Extract the [x, y] coordinate from the center of the cell holding the provided text.  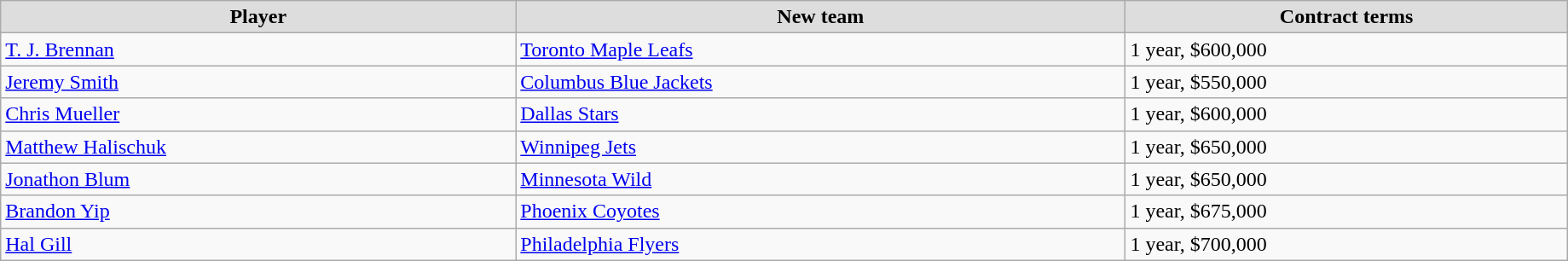
New team [820, 17]
Minnesota Wild [820, 179]
1 year, $700,000 [1346, 244]
Chris Mueller [258, 114]
Hal Gill [258, 244]
Toronto Maple Leafs [820, 49]
Jonathon Blum [258, 179]
Philadelphia Flyers [820, 244]
Contract terms [1346, 17]
Jeremy Smith [258, 82]
T. J. Brennan [258, 49]
Matthew Halischuk [258, 147]
1 year, $675,000 [1346, 212]
Phoenix Coyotes [820, 212]
Winnipeg Jets [820, 147]
Dallas Stars [820, 114]
Brandon Yip [258, 212]
Player [258, 17]
Columbus Blue Jackets [820, 82]
1 year, $550,000 [1346, 82]
